Find where the given text appears and provide that cell's center as [X, Y] coordinate. 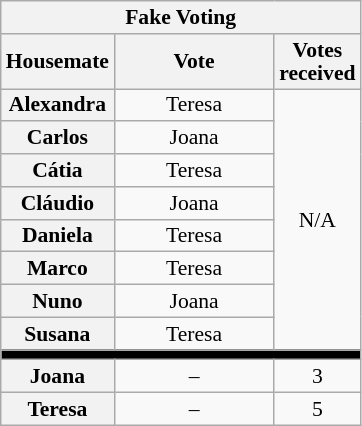
Cláudio [58, 204]
Nuno [58, 302]
5 [317, 410]
Susana [58, 334]
Fake Voting [181, 18]
Marco [58, 268]
Alexandra [58, 106]
Vote [194, 62]
Cátia [58, 170]
Daniela [58, 236]
3 [317, 376]
Housemate [58, 62]
N/A [317, 220]
Votesreceived [317, 62]
Carlos [58, 138]
